Pinpoint the cell where the given text exists, returning its [X, Y] midpoint coordinate. 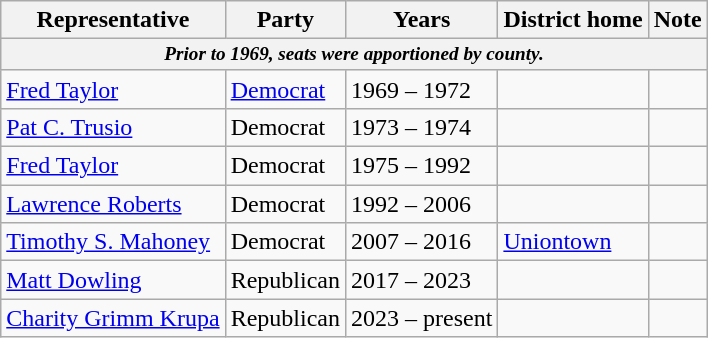
Prior to 1969, seats were apportioned by county. [354, 55]
1992 – 2006 [421, 204]
Representative [113, 20]
Timothy S. Mahoney [113, 242]
Years [421, 20]
District home [573, 20]
1969 – 1972 [421, 89]
Pat C. Trusio [113, 128]
Matt Dowling [113, 280]
Charity Grimm Krupa [113, 318]
2017 – 2023 [421, 280]
Lawrence Roberts [113, 204]
1973 – 1974 [421, 128]
Party [285, 20]
2007 – 2016 [421, 242]
1975 – 1992 [421, 166]
Note [678, 20]
2023 – present [421, 318]
Uniontown [573, 242]
